Determine the [x, y] coordinate at the center of the cell enclosing the given text.  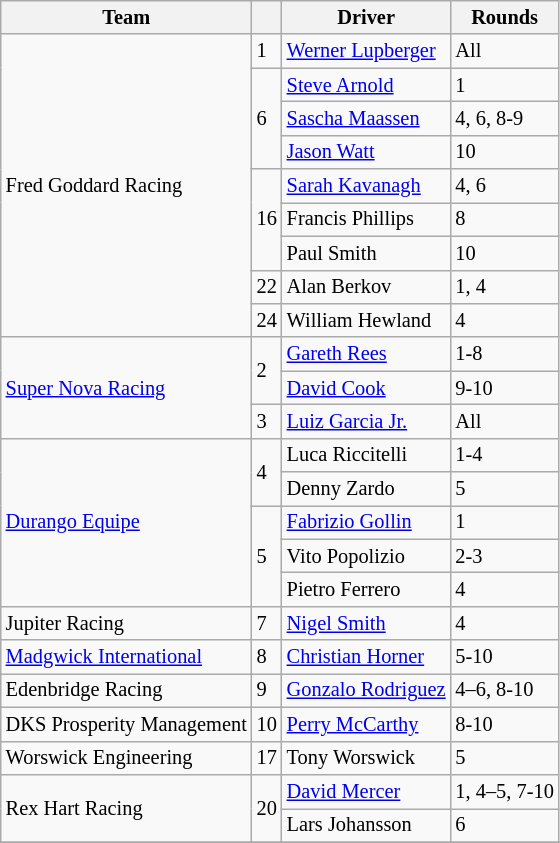
22 [267, 287]
Jupiter Racing [126, 623]
Francis Phillips [366, 219]
24 [267, 320]
Werner Lupberger [366, 51]
1, 4–5, 7-10 [504, 791]
Nigel Smith [366, 623]
20 [267, 808]
1, 4 [504, 287]
9-10 [504, 388]
4, 6 [504, 186]
Luiz Garcia Jr. [366, 421]
5-10 [504, 657]
16 [267, 220]
Fabrizio Gollin [366, 522]
Sarah Kavanagh [366, 186]
Super Nova Racing [126, 388]
Rex Hart Racing [126, 808]
Madgwick International [126, 657]
Vito Popolizio [366, 556]
1-8 [504, 354]
7 [267, 623]
Worswick Engineering [126, 758]
Fred Goddard Racing [126, 186]
Gareth Rees [366, 354]
Driver [366, 17]
Alan Berkov [366, 287]
2 [267, 370]
Paul Smith [366, 253]
2-3 [504, 556]
17 [267, 758]
1-4 [504, 455]
Team [126, 17]
3 [267, 421]
Luca Riccitelli [366, 455]
9 [267, 690]
Pietro Ferrero [366, 589]
Gonzalo Rodriguez [366, 690]
8-10 [504, 724]
Denny Zardo [366, 489]
Lars Johansson [366, 825]
DKS Prosperity Management [126, 724]
Tony Worswick [366, 758]
Edenbridge Racing [126, 690]
Durango Equipe [126, 522]
Sascha Maassen [366, 118]
Rounds [504, 17]
David Mercer [366, 791]
4, 6, 8-9 [504, 118]
William Hewland [366, 320]
4–6, 8-10 [504, 690]
Perry McCarthy [366, 724]
Jason Watt [366, 152]
Steve Arnold [366, 85]
David Cook [366, 388]
Christian Horner [366, 657]
